Detect which cell encompasses the target text, then output its (X, Y) center coordinate. 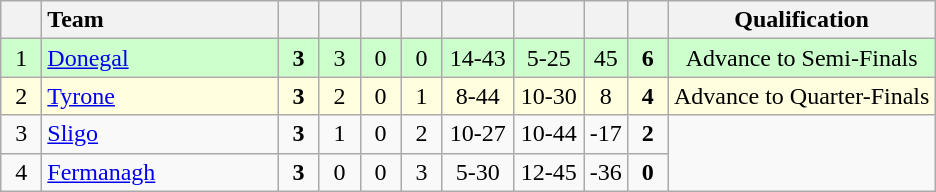
Donegal (160, 58)
Fermanagh (160, 172)
10-44 (548, 134)
Advance to Quarter-Finals (802, 96)
45 (606, 58)
10-27 (478, 134)
Sligo (160, 134)
8 (606, 96)
Tyrone (160, 96)
12-45 (548, 172)
10-30 (548, 96)
5-30 (478, 172)
Team (160, 20)
14-43 (478, 58)
5-25 (548, 58)
Qualification (802, 20)
-36 (606, 172)
-17 (606, 134)
Advance to Semi-Finals (802, 58)
8-44 (478, 96)
6 (648, 58)
